Capture the cell that displays the provided text and extract its [x, y] central coordinate. 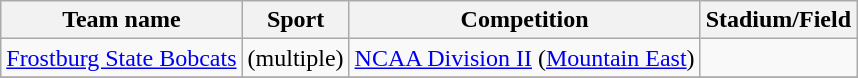
Competition [524, 20]
Sport [296, 20]
Frostburg State Bobcats [122, 58]
Team name [122, 20]
NCAA Division II (Mountain East) [524, 58]
Stadium/Field [778, 20]
(multiple) [296, 58]
